Locate the cell with the specified text and output its [x, y] center coordinate. 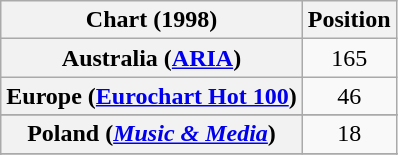
Australia (ARIA) [152, 58]
18 [349, 134]
Europe (Eurochart Hot 100) [152, 96]
46 [349, 96]
165 [349, 58]
Poland (Music & Media) [152, 134]
Position [349, 20]
Chart (1998) [152, 20]
